Extract the [X, Y] coordinate from the center of the cell holding the provided text.  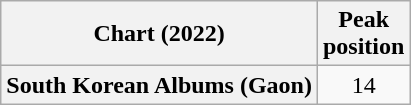
14 [363, 85]
Chart (2022) [160, 34]
South Korean Albums (Gaon) [160, 85]
Peakposition [363, 34]
